Output the (X, Y) coordinate of the center of the cell containing the given text.  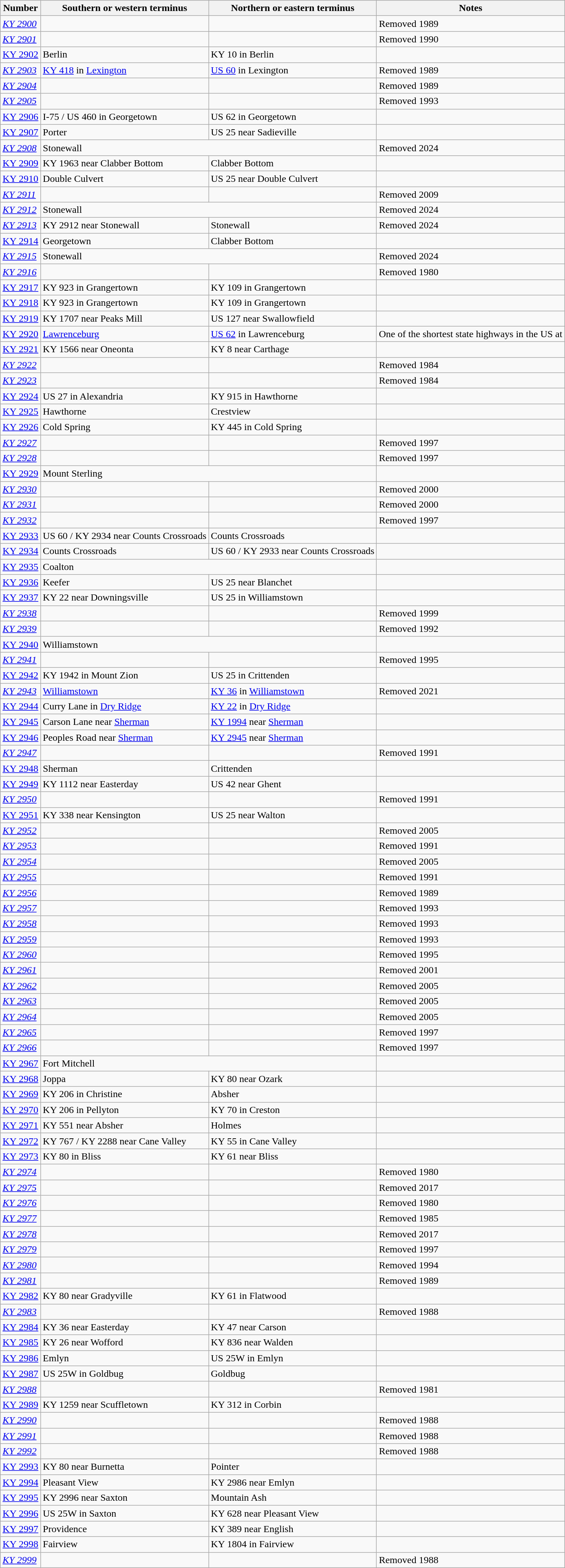
KY 338 near Kensington (125, 815)
KY 2971 (20, 1125)
KY 2913 (20, 225)
KY 2987 (20, 1374)
Removed 1994 (470, 1265)
KY 2934 (20, 551)
US 25 in Williamstown (293, 598)
Berlin (125, 55)
KY 80 near Ozark (293, 1079)
Removed 1990 (470, 39)
KY 551 near Absher (125, 1125)
KY 2912 near Stonewall (125, 225)
KY 2970 (20, 1110)
Crestview (293, 411)
KY 2900 (20, 24)
KY 2984 (20, 1327)
US 25 near Double Culvert (293, 179)
Peoples Road near Sherman (125, 738)
KY 10 in Berlin (293, 55)
Keefer (125, 582)
KY 36 near Easterday (125, 1327)
KY 2919 (20, 318)
KY 2939 (20, 629)
Removed 1999 (470, 613)
KY 2981 (20, 1281)
US 25 near Sadieville (293, 132)
KY 2940 (20, 644)
KY 2927 (20, 442)
US 62 in Georgetown (293, 117)
Georgetown (125, 241)
Carson Lane near Sherman (125, 722)
Fairview (125, 1544)
US 25 near Blanchet (293, 582)
KY 47 near Carson (293, 1327)
KY 2958 (20, 923)
KY 2953 (20, 846)
KY 2985 (20, 1343)
KY 2982 (20, 1296)
KY 2975 (20, 1188)
KY 2969 (20, 1094)
KY 2962 (20, 986)
Removed 1981 (470, 1389)
KY 2945 near Sherman (293, 738)
KY 2957 (20, 908)
KY 2973 (20, 1156)
US 60 in Lexington (293, 70)
KY 2933 (20, 536)
KY 2977 (20, 1219)
KY 2956 (20, 892)
US 27 in Alexandria (125, 396)
KY 26 near Wofford (125, 1343)
KY 61 in Flatwood (293, 1296)
KY 55 in Cane Valley (293, 1141)
KY 2932 (20, 520)
KY 2979 (20, 1250)
KY 80 in Bliss (125, 1156)
KY 2907 (20, 132)
Goldbug (293, 1374)
KY 2963 (20, 1001)
KY 2965 (20, 1032)
KY 2923 (20, 380)
KY 2912 (20, 210)
KY 418 in Lexington (125, 70)
KY 312 in Corbin (293, 1405)
KY 2990 (20, 1420)
KY 2924 (20, 396)
US 25 in Crittenden (293, 675)
Cold Spring (125, 427)
KY 2911 (20, 194)
KY 2959 (20, 939)
KY 2936 (20, 582)
KY 2949 (20, 784)
KY 2946 (20, 738)
KY 2986 (20, 1358)
Pointer (293, 1467)
KY 2942 (20, 675)
KY 70 in Creston (293, 1110)
KY 2972 (20, 1141)
KY 2922 (20, 365)
US 25W in Saxton (125, 1513)
KY 1994 near Sherman (293, 722)
Fort Mitchell (209, 1063)
KY 915 in Hawthorne (293, 396)
KY 36 in Williamstown (293, 691)
Northern or eastern terminus (293, 8)
KY 2944 (20, 707)
Mount Sterling (209, 474)
Mountain Ash (293, 1498)
Sherman (125, 769)
KY 2910 (20, 179)
Emlyn (125, 1358)
KY 2952 (20, 830)
KY 2938 (20, 613)
KY 2978 (20, 1234)
KY 2994 (20, 1482)
KY 1112 near Easterday (125, 784)
KY 767 / KY 2288 near Cane Valley (125, 1141)
KY 2951 (20, 815)
Porter (125, 132)
KY 2964 (20, 1017)
KY 2921 (20, 349)
Providence (125, 1529)
US 62 in Lawrenceburg (293, 334)
KY 2916 (20, 272)
KY 2980 (20, 1265)
KY 2904 (20, 86)
Crittenden (293, 769)
KY 2901 (20, 39)
KY 2902 (20, 55)
KY 1259 near Scuffletown (125, 1405)
Number (20, 8)
KY 2935 (20, 567)
KY 1942 in Mount Zion (125, 675)
KY 2991 (20, 1435)
KY 2928 (20, 458)
KY 2955 (20, 877)
KY 2988 (20, 1389)
KY 2998 (20, 1544)
KY 2961 (20, 970)
Holmes (293, 1125)
KY 2930 (20, 489)
KY 2974 (20, 1172)
KY 2968 (20, 1079)
KY 2908 (20, 148)
Pleasant View (125, 1482)
KY 2943 (20, 691)
KY 2909 (20, 163)
Notes (470, 8)
Coalton (209, 567)
KY 1566 near Oneonta (125, 349)
One of the shortest state highways in the US at (470, 334)
KY 2992 (20, 1451)
KY 2905 (20, 101)
US 42 near Ghent (293, 784)
KY 8 near Carthage (293, 349)
US 25 near Walton (293, 815)
KY 1963 near Clabber Bottom (125, 163)
KY 2945 (20, 722)
KY 2997 (20, 1529)
US 60 / KY 2933 near Counts Crossroads (293, 551)
KY 2915 (20, 256)
KY 2947 (20, 753)
KY 2941 (20, 660)
KY 836 near Walden (293, 1343)
KY 2976 (20, 1203)
US 60 / KY 2934 near Counts Crossroads (125, 536)
KY 2931 (20, 505)
KY 2918 (20, 303)
KY 2995 (20, 1498)
KY 2986 near Emlyn (293, 1482)
KY 628 near Pleasant View (293, 1513)
US 25W in Emlyn (293, 1358)
Southern or western terminus (125, 8)
KY 2950 (20, 799)
I-75 / US 460 in Georgetown (125, 117)
KY 2903 (20, 70)
Absher (293, 1094)
KY 61 near Bliss (293, 1156)
KY 206 in Pellyton (125, 1110)
Lawrenceburg (125, 334)
US 25W in Goldbug (125, 1374)
US 127 near Swallowfield (293, 318)
KY 445 in Cold Spring (293, 427)
Removed 2021 (470, 691)
Removed 1992 (470, 629)
KY 2917 (20, 287)
Removed 2001 (470, 970)
Curry Lane in Dry Ridge (125, 707)
KY 2989 (20, 1405)
KY 2954 (20, 861)
KY 2960 (20, 955)
KY 22 near Downingsville (125, 598)
KY 2937 (20, 598)
KY 2996 (20, 1513)
KY 2920 (20, 334)
KY 2926 (20, 427)
KY 2967 (20, 1063)
Removed 2009 (470, 194)
KY 22 in Dry Ridge (293, 707)
KY 80 near Burnetta (125, 1467)
Removed 1985 (470, 1219)
KY 2996 near Saxton (125, 1498)
KY 2983 (20, 1312)
KY 2999 (20, 1560)
Double Culvert (125, 179)
KY 1707 near Peaks Mill (125, 318)
KY 1804 in Fairview (293, 1544)
KY 2993 (20, 1467)
Joppa (125, 1079)
Hawthorne (125, 411)
KY 2948 (20, 769)
KY 2929 (20, 474)
KY 206 in Christine (125, 1094)
KY 2925 (20, 411)
KY 389 near English (293, 1529)
KY 2966 (20, 1048)
KY 2906 (20, 117)
KY 80 near Gradyville (125, 1296)
KY 2914 (20, 241)
